Identify which cell holds the provided text, then report its [X, Y] central coordinate. 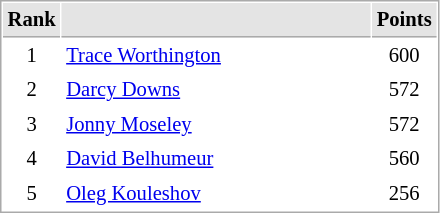
600 [404, 56]
1 [32, 56]
256 [404, 194]
4 [32, 158]
2 [32, 90]
Oleg Kouleshov [216, 194]
5 [32, 194]
David Belhumeur [216, 158]
Trace Worthington [216, 56]
3 [32, 124]
Darcy Downs [216, 90]
Points [404, 20]
560 [404, 158]
Rank [32, 20]
Jonny Moseley [216, 124]
